Locate the cell with the specified text and output its (X, Y) center coordinate. 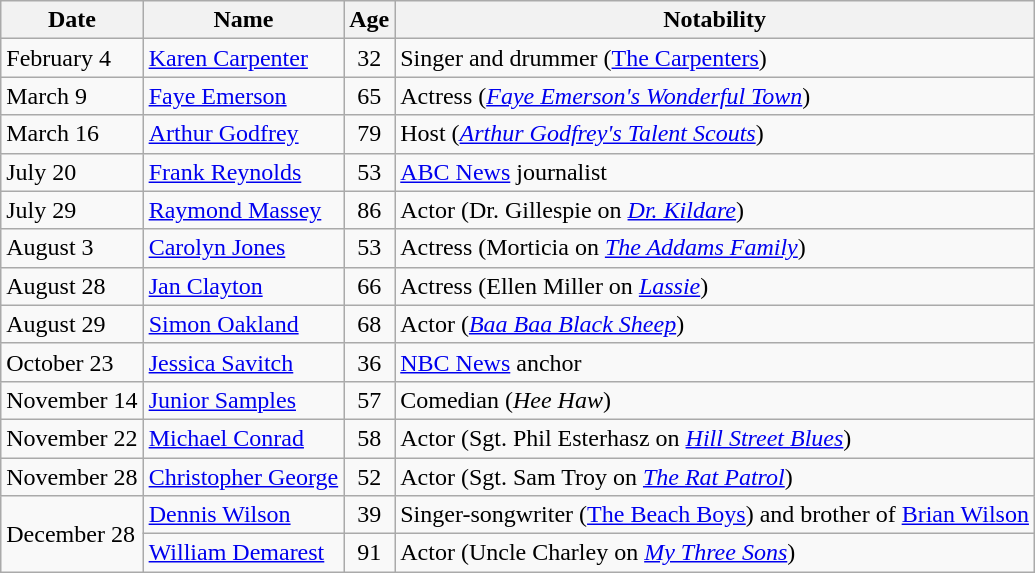
July 20 (72, 172)
79 (370, 134)
Simon Oakland (244, 324)
March 16 (72, 134)
68 (370, 324)
NBC News anchor (715, 362)
Junior Samples (244, 400)
Actress (Faye Emerson's Wonderful Town) (715, 96)
32 (370, 58)
57 (370, 400)
November 22 (72, 438)
39 (370, 515)
Actress (Morticia on The Addams Family) (715, 248)
Raymond Massey (244, 210)
August 3 (72, 248)
October 23 (72, 362)
August 28 (72, 286)
Carolyn Jones (244, 248)
86 (370, 210)
66 (370, 286)
Comedian (Hee Haw) (715, 400)
36 (370, 362)
Dennis Wilson (244, 515)
Frank Reynolds (244, 172)
Arthur Godfrey (244, 134)
March 9 (72, 96)
July 29 (72, 210)
Singer and drummer (The Carpenters) (715, 58)
ABC News journalist (715, 172)
Notability (715, 20)
Actor (Sgt. Sam Troy on The Rat Patrol) (715, 477)
58 (370, 438)
Actor (Uncle Charley on My Three Sons) (715, 553)
November 14 (72, 400)
August 29 (72, 324)
Jessica Savitch (244, 362)
Karen Carpenter (244, 58)
November 28 (72, 477)
Actress (Ellen Miller on Lassie) (715, 286)
Age (370, 20)
Actor (Sgt. Phil Esterhasz on Hill Street Blues) (715, 438)
Christopher George (244, 477)
Michael Conrad (244, 438)
Host (Arthur Godfrey's Talent Scouts) (715, 134)
Date (72, 20)
52 (370, 477)
Singer-songwriter (The Beach Boys) and brother of Brian Wilson (715, 515)
Faye Emerson (244, 96)
February 4 (72, 58)
Actor (Dr. Gillespie on Dr. Kildare) (715, 210)
Jan Clayton (244, 286)
December 28 (72, 534)
Name (244, 20)
65 (370, 96)
William Demarest (244, 553)
Actor (Baa Baa Black Sheep) (715, 324)
91 (370, 553)
